For the text-containing cell, return its midpoint in (X, Y) coordinate format. 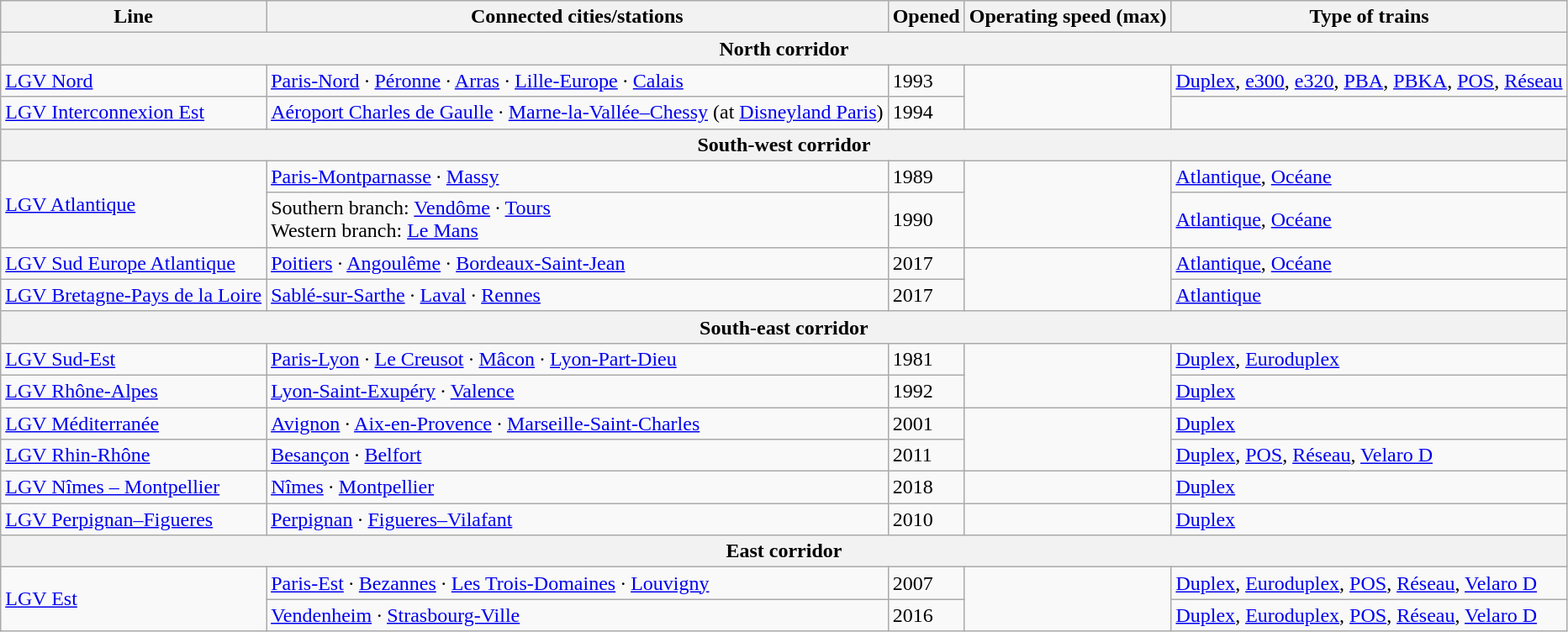
Paris-Lyon · Le Creusot · Mâcon · Lyon-Part-Dieu (578, 359)
Paris-Montparnasse · Massy (578, 176)
Aéroport Charles de Gaulle · Marne-la-Vallée–Chessy (at Disneyland Paris) (578, 113)
1989 (927, 176)
2018 (927, 487)
Opened (927, 17)
2016 (927, 615)
South-east corridor (784, 327)
Paris-Est · Bezannes · Les Trois-Domaines · Louvigny (578, 583)
South-west corridor (784, 145)
LGV Rhône-Alpes (134, 391)
Duplex, e300, e320, PBA, PBKA, POS, Réseau (1369, 81)
Operating speed (max) (1068, 17)
LGV Interconnexion Est (134, 113)
North corridor (784, 49)
LGV Sud-Est (134, 359)
Vendenheim · Strasbourg-Ville (578, 615)
LGV Rhin-Rhône (134, 456)
Atlantique (1369, 295)
1994 (927, 113)
Besançon · Belfort (578, 456)
2011 (927, 456)
Lyon-Saint-Exupéry · Valence (578, 391)
Paris-Nord · Péronne · Arras · Lille-Europe · Calais (578, 81)
East corridor (784, 551)
LGV Sud Europe Atlantique (134, 263)
1992 (927, 391)
1990 (927, 220)
Connected cities/stations (578, 17)
1981 (927, 359)
Nîmes · Montpellier (578, 487)
Sablé-sur-Sarthe · Laval · Rennes (578, 295)
LGV Est (134, 599)
Duplex, Euroduplex (1369, 359)
Southern branch: Vendôme · ToursWestern branch: Le Mans (578, 220)
Duplex, POS, Réseau, Velaro D (1369, 456)
Type of trains (1369, 17)
2001 (927, 423)
Perpignan · Figueres–Vilafant (578, 519)
LGV Atlantique (134, 203)
Avignon · Aix-en-Provence · Marseille-Saint-Charles (578, 423)
2007 (927, 583)
Poitiers · Angoulême · Bordeaux-Saint-Jean (578, 263)
LGV Perpignan–Figueres (134, 519)
LGV Méditerranée (134, 423)
LGV Nîmes – Montpellier (134, 487)
LGV Nord (134, 81)
2010 (927, 519)
LGV Bretagne-Pays de la Loire (134, 295)
Line (134, 17)
1993 (927, 81)
